Scan for the cell matching the given text and deliver its [X, Y] coordinate at center. 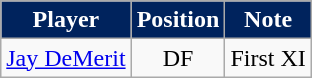
Jay DeMerit [66, 58]
DF [178, 58]
First XI [268, 58]
Note [268, 20]
Player [66, 20]
Position [178, 20]
